Locate the cell with the specified text and output its (X, Y) center coordinate. 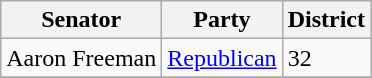
Senator (82, 20)
Republican (222, 58)
District (326, 20)
Aaron Freeman (82, 58)
Party (222, 20)
32 (326, 58)
